Extract the (x, y) coordinate from the center of the cell holding the provided text.  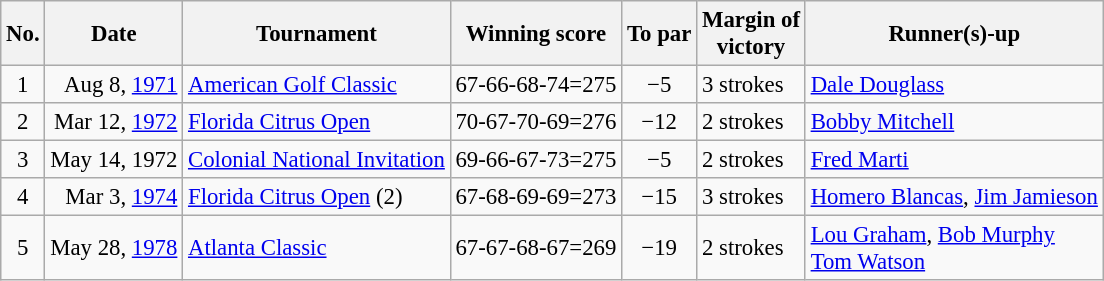
Lou Graham, Bob Murphy Tom Watson (954, 248)
−12 (660, 122)
67-67-68-67=269 (536, 248)
Atlanta Classic (316, 248)
5 (23, 248)
Florida Citrus Open (2) (316, 197)
Florida Citrus Open (316, 122)
Mar 12, 1972 (114, 122)
To par (660, 34)
Dale Douglass (954, 85)
67-68-69-69=273 (536, 197)
Tournament (316, 34)
Winning score (536, 34)
Mar 3, 1974 (114, 197)
Fred Marti (954, 160)
70-67-70-69=276 (536, 122)
67-66-68-74=275 (536, 85)
American Golf Classic (316, 85)
Runner(s)-up (954, 34)
4 (23, 197)
Aug 8, 1971 (114, 85)
May 14, 1972 (114, 160)
−15 (660, 197)
3 (23, 160)
May 28, 1978 (114, 248)
2 (23, 122)
Homero Blancas, Jim Jamieson (954, 197)
1 (23, 85)
No. (23, 34)
Margin ofvictory (752, 34)
Colonial National Invitation (316, 160)
69-66-67-73=275 (536, 160)
Bobby Mitchell (954, 122)
Date (114, 34)
−19 (660, 248)
